Search for the cell housing the specified text and yield its [x, y] center coordinate. 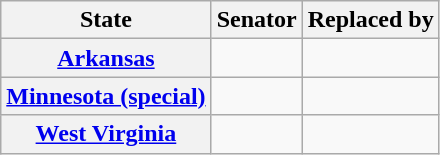
West Virginia [106, 134]
Replaced by [370, 20]
State [106, 20]
Senator [256, 20]
Minnesota (special) [106, 96]
Arkansas [106, 58]
